Find where the given text appears and provide that cell's center as (x, y) coordinate. 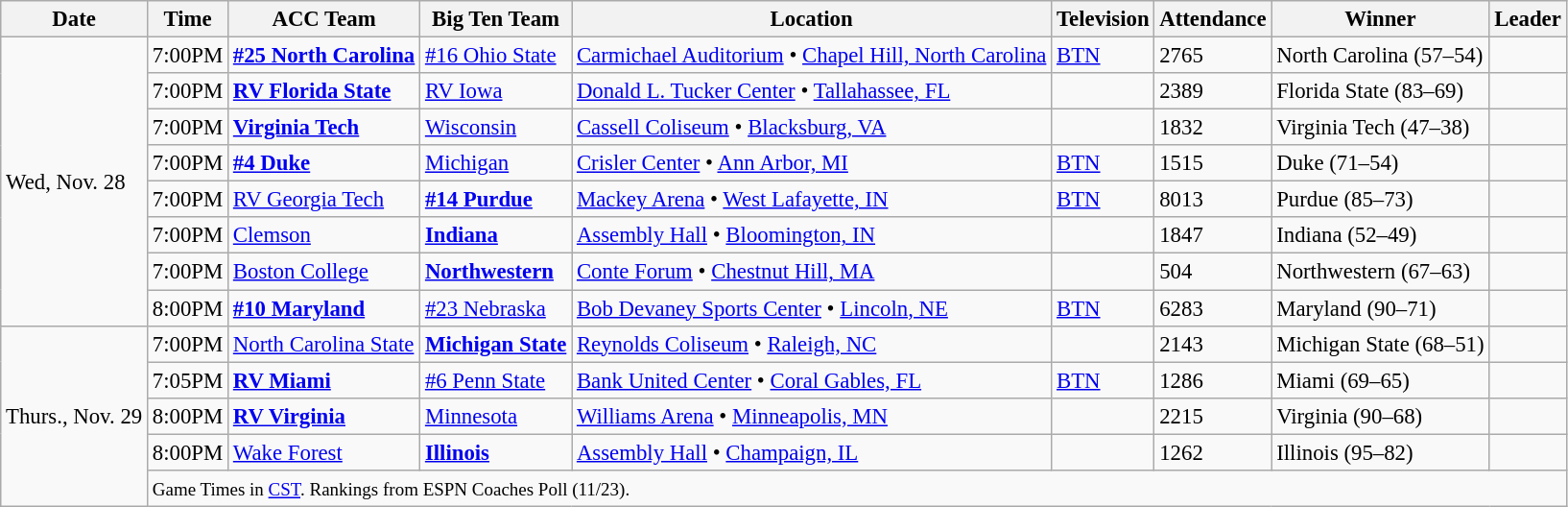
#16 Ohio State (496, 56)
Duke (71–54) (1380, 163)
6283 (1213, 308)
Crisler Center • Ann Arbor, MI (812, 163)
Wisconsin (496, 128)
Assembly Hall • Bloomington, IN (812, 235)
Reynolds Coliseum • Raleigh, NC (812, 344)
2215 (1213, 416)
RV Iowa (496, 91)
Donald L. Tucker Center • Tallahassee, FL (812, 91)
Northwestern (496, 272)
1515 (1213, 163)
Virginia Tech (47–38) (1380, 128)
Illinois (95–82) (1380, 452)
Winner (1380, 19)
Miami (69–65) (1380, 380)
Virginia Tech (324, 128)
Mackey Arena • West Lafayette, IN (812, 200)
Bank United Center • Coral Gables, FL (812, 380)
North Carolina State (324, 344)
Boston College (324, 272)
Conte Forum • Chestnut Hill, MA (812, 272)
Television (1104, 19)
Wed, Nov. 28 (75, 182)
8013 (1213, 200)
1286 (1213, 380)
#23 Nebraska (496, 308)
RV Florida State (324, 91)
Florida State (83–69) (1380, 91)
Bob Devaney Sports Center • Lincoln, NE (812, 308)
RV Miami (324, 380)
Williams Arena • Minneapolis, MN (812, 416)
Date (75, 19)
RV Virginia (324, 416)
Leader (1528, 19)
Cassell Coliseum • Blacksburg, VA (812, 128)
Michigan State (68–51) (1380, 344)
#14 Purdue (496, 200)
RV Georgia Tech (324, 200)
504 (1213, 272)
Game Times in CST. Rankings from ESPN Coaches Poll (11/23). (858, 489)
Clemson (324, 235)
Michigan State (496, 344)
1832 (1213, 128)
2389 (1213, 91)
Northwestern (67–63) (1380, 272)
#25 North Carolina (324, 56)
1262 (1213, 452)
Maryland (90–71) (1380, 308)
Wake Forest (324, 452)
Indiana (496, 235)
#6 Penn State (496, 380)
Location (812, 19)
Big Ten Team (496, 19)
7:05PM (188, 380)
Michigan (496, 163)
Carmichael Auditorium • Chapel Hill, North Carolina (812, 56)
ACC Team (324, 19)
2143 (1213, 344)
Indiana (52–49) (1380, 235)
#4 Duke (324, 163)
North Carolina (57–54) (1380, 56)
Purdue (85–73) (1380, 200)
Virginia (90–68) (1380, 416)
Assembly Hall • Champaign, IL (812, 452)
Illinois (496, 452)
#10 Maryland (324, 308)
1847 (1213, 235)
2765 (1213, 56)
Thurs., Nov. 29 (75, 416)
Time (188, 19)
Attendance (1213, 19)
Minnesota (496, 416)
